For the text-containing cell, return its midpoint in [x, y] coordinate format. 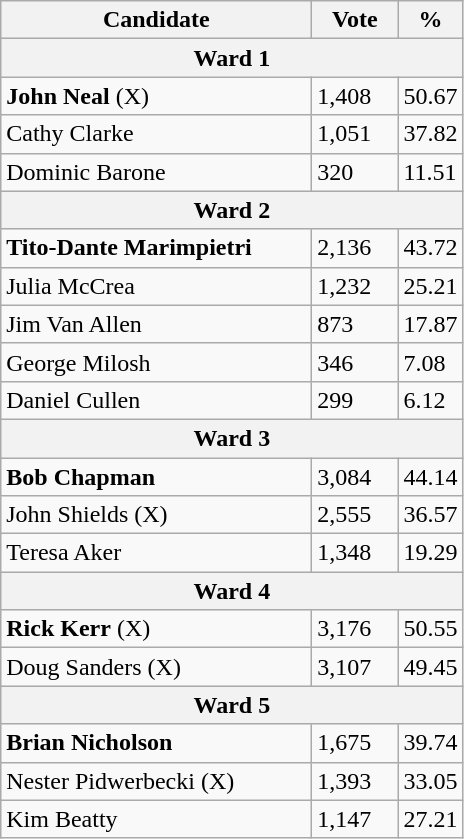
27.21 [430, 819]
Kim Beatty [156, 819]
Ward 5 [232, 705]
37.82 [430, 134]
25.21 [430, 286]
George Milosh [156, 362]
346 [355, 362]
43.72 [430, 248]
Vote [355, 20]
873 [355, 324]
Jim Van Allen [156, 324]
50.55 [430, 629]
1,408 [355, 96]
Ward 4 [232, 591]
2,136 [355, 248]
Rick Kerr (X) [156, 629]
Ward 2 [232, 210]
Tito-Dante Marimpietri [156, 248]
1,232 [355, 286]
3,084 [355, 477]
7.08 [430, 362]
John Shields (X) [156, 515]
Cathy Clarke [156, 134]
Nester Pidwerbecki (X) [156, 781]
Daniel Cullen [156, 400]
1,393 [355, 781]
Teresa Aker [156, 553]
Doug Sanders (X) [156, 667]
3,107 [355, 667]
3,176 [355, 629]
39.74 [430, 743]
Brian Nicholson [156, 743]
1,051 [355, 134]
Ward 1 [232, 58]
Dominic Barone [156, 172]
17.87 [430, 324]
Candidate [156, 20]
6.12 [430, 400]
1,675 [355, 743]
36.57 [430, 515]
33.05 [430, 781]
Ward 3 [232, 438]
49.45 [430, 667]
1,348 [355, 553]
50.67 [430, 96]
320 [355, 172]
1,147 [355, 819]
11.51 [430, 172]
299 [355, 400]
Bob Chapman [156, 477]
% [430, 20]
44.14 [430, 477]
John Neal (X) [156, 96]
19.29 [430, 553]
2,555 [355, 515]
Julia McCrea [156, 286]
